For the text-containing cell, return its midpoint in (X, Y) coordinate format. 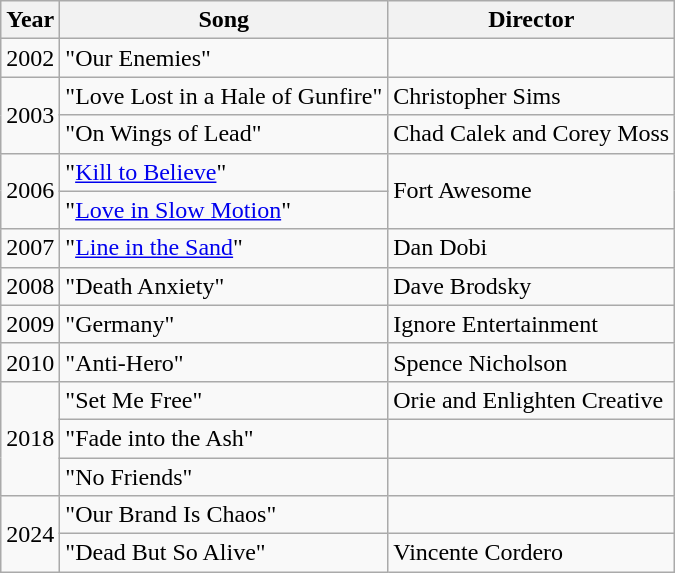
"Germany" (224, 324)
Director (532, 20)
Chad Calek and Corey Moss (532, 134)
Orie and Enlighten Creative (532, 400)
Vincente Cordero (532, 553)
2006 (30, 191)
Christopher Sims (532, 96)
Dave Brodsky (532, 286)
"Anti-Hero" (224, 362)
"Kill to Believe" (224, 172)
"Fade into the Ash" (224, 438)
Fort Awesome (532, 191)
2008 (30, 286)
"Set Me Free" (224, 400)
"On Wings of Lead" (224, 134)
2009 (30, 324)
Ignore Entertainment (532, 324)
"Dead But So Alive" (224, 553)
2002 (30, 58)
Dan Dobi (532, 248)
"Our Brand Is Chaos" (224, 515)
"Love in Slow Motion" (224, 210)
2024 (30, 534)
"Love Lost in a Hale of Gunfire" (224, 96)
"Our Enemies" (224, 58)
2018 (30, 438)
Spence Nicholson (532, 362)
"Death Anxiety" (224, 286)
"No Friends" (224, 477)
2010 (30, 362)
Year (30, 20)
"Line in the Sand" (224, 248)
2007 (30, 248)
2003 (30, 115)
Song (224, 20)
